Capture the cell that displays the provided text and extract its (x, y) central coordinate. 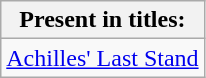
Present in titles: (102, 20)
Achilles' Last Stand (102, 58)
